Detect which cell encompasses the target text, then output its [x, y] center coordinate. 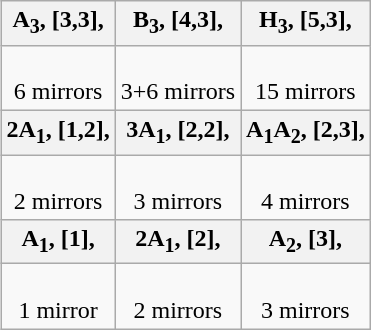
4 mirrors [305, 186]
H3, [5,3], [305, 23]
15 mirrors [305, 78]
3+6 mirrors [178, 78]
6 mirrors [58, 78]
1 mirror [58, 296]
A1A2, [2,3], [305, 132]
A1, [1], [58, 242]
A2, [3], [305, 242]
2A1, [2], [178, 242]
A3, [3,3], [58, 23]
2A1, [1,2], [58, 132]
3A1, [2,2], [178, 132]
B3, [4,3], [178, 23]
